Output the [x, y] coordinate of the center of the cell containing the given text.  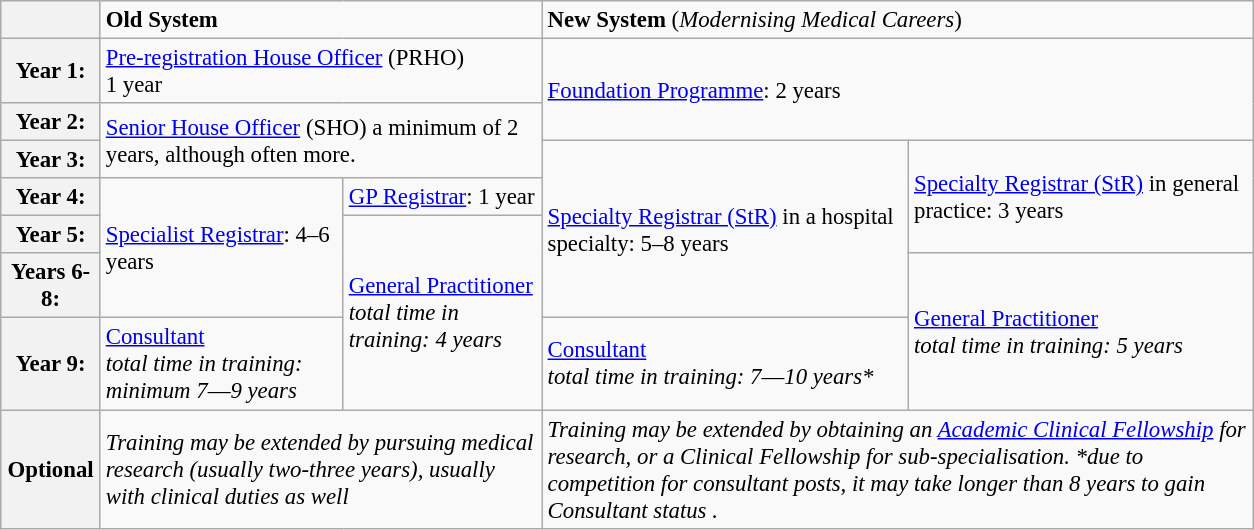
Consultanttotal time in training: 7—10 years* [725, 364]
Year 3: [51, 160]
Specialty Registrar (StR) in a hospital specialty: 5–8 years [725, 230]
Specialty Registrar (StR) in general practice: 3 years [1082, 198]
Year 5: [51, 235]
General Practitionertotal time in training: 4 years [442, 313]
Year 4: [51, 197]
Old System [321, 20]
Years 6-8: [51, 286]
General Practitionertotal time in training: 5 years [1082, 332]
Year 2: [51, 122]
Training may be extended by pursuing medical research (usually two-three years), usually with clinical duties as well [321, 470]
Foundation Programme: 2 years [898, 90]
Pre-registration House Officer (PRHO)1 year [321, 72]
Specialist Registrar: 4–6 years [222, 248]
New System (Modernising Medical Careers) [898, 20]
Year 9: [51, 364]
Optional [51, 470]
GP Registrar: 1 year [442, 197]
Senior House Officer (SHO) a minimum of 2 years, although often more. [321, 140]
Year 1: [51, 72]
Consultanttotal time in training: minimum 7—9 years [222, 364]
